Search for the cell housing the specified text and yield its [x, y] center coordinate. 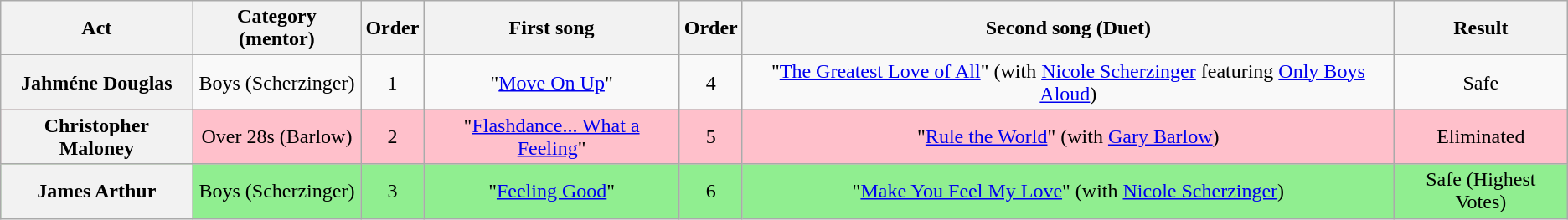
"Move On Up" [551, 82]
"Feeling Good" [551, 191]
1 [392, 82]
First song [551, 28]
"Rule the World" (with Gary Barlow) [1068, 137]
Eliminated [1481, 137]
Second song (Duet) [1068, 28]
2 [392, 137]
James Arthur [97, 191]
Safe [1481, 82]
4 [710, 82]
3 [392, 191]
Result [1481, 28]
Christopher Maloney [97, 137]
"Flashdance... What a Feeling" [551, 137]
Safe (Highest Votes) [1481, 191]
Over 28s (Barlow) [276, 137]
"The Greatest Love of All" (with Nicole Scherzinger featuring Only Boys Aloud) [1068, 82]
6 [710, 191]
Jahméne Douglas [97, 82]
Act [97, 28]
Category (mentor) [276, 28]
"Make You Feel My Love" (with Nicole Scherzinger) [1068, 191]
5 [710, 137]
